Provide the (x, y) coordinate of the cell's center where the given text is located.  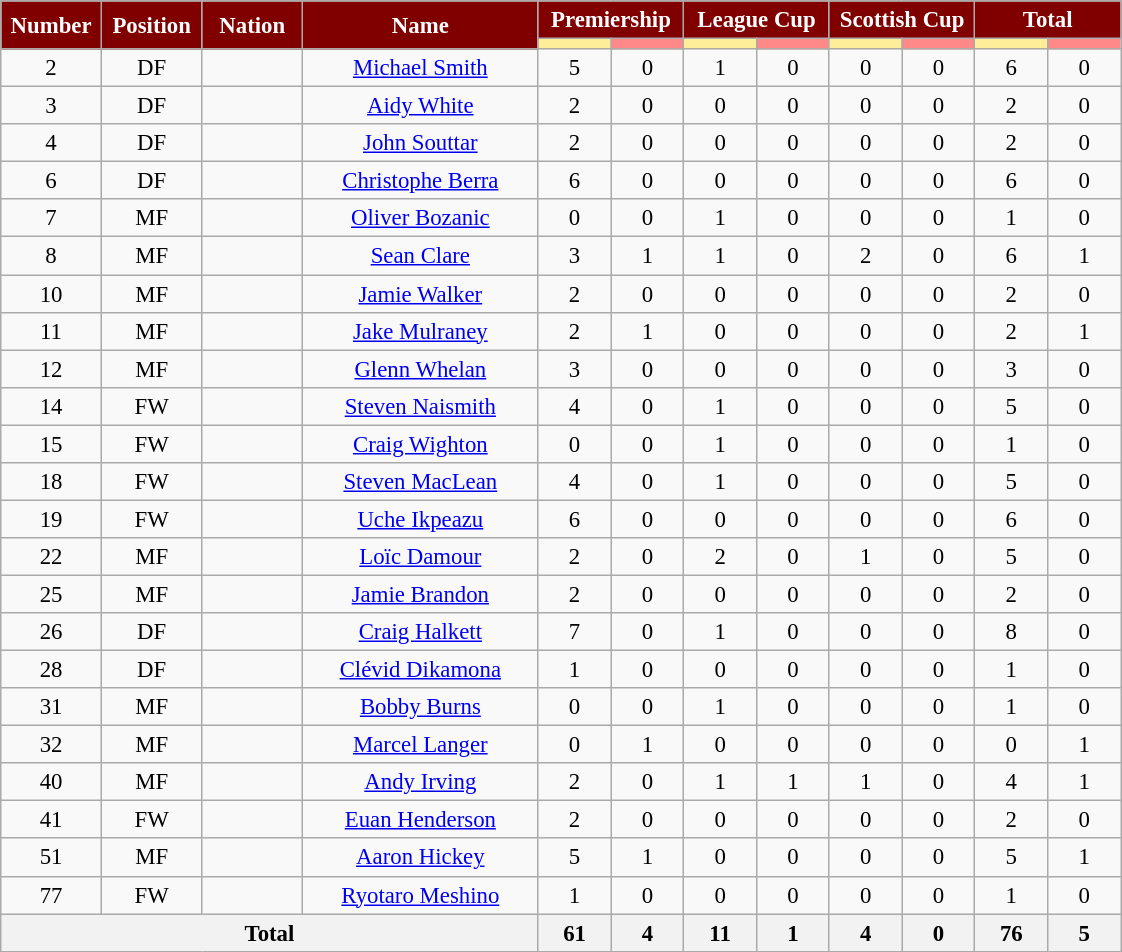
Premiership (611, 20)
Aaron Hickey (421, 858)
51 (52, 858)
Bobby Burns (421, 707)
Steven MacLean (421, 482)
Glenn Whelan (421, 369)
Christophe Berra (421, 181)
Jamie Walker (421, 294)
League Cup (757, 20)
19 (52, 519)
28 (52, 670)
Marcel Langer (421, 745)
Nation (252, 25)
14 (52, 406)
Sean Clare (421, 256)
18 (52, 482)
Andy Irving (421, 782)
Aidy White (421, 106)
Steven Naismith (421, 406)
31 (52, 707)
Loïc Damour (421, 557)
61 (574, 933)
10 (52, 294)
40 (52, 782)
Clévid Dikamona (421, 670)
Oliver Bozanic (421, 219)
Michael Smith (421, 68)
Craig Halkett (421, 632)
77 (52, 895)
15 (52, 444)
22 (52, 557)
John Souttar (421, 143)
26 (52, 632)
Jake Mulraney (421, 331)
Uche Ikpeazu (421, 519)
Craig Wighton (421, 444)
76 (1012, 933)
Scottish Cup (902, 20)
Name (421, 25)
Number (52, 25)
41 (52, 820)
Jamie Brandon (421, 594)
12 (52, 369)
Position (152, 25)
25 (52, 594)
Euan Henderson (421, 820)
32 (52, 745)
Ryotaro Meshino (421, 895)
